Provide the (X, Y) coordinate of the cell's center where the given text is located.  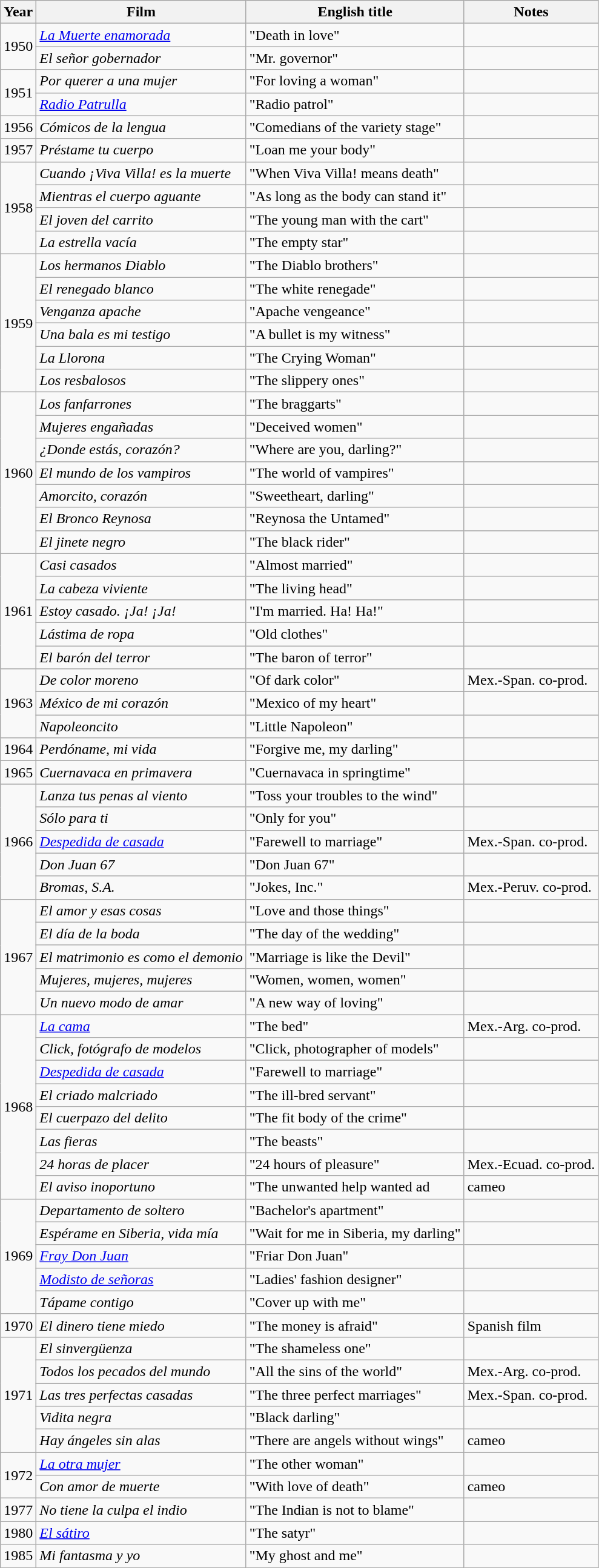
1961 (18, 611)
Napoleoncito (141, 726)
El criado malcriado (141, 1095)
Spanish film (531, 1325)
Mex.-Ecuad. co-prod. (531, 1164)
"The three perfect marriages" (355, 1394)
"Old clothes" (355, 634)
"The day of the wedding" (355, 934)
"A bullet is my witness" (355, 335)
"Jokes, Inc." (355, 888)
"Forgive me, my darling" (355, 749)
1971 (18, 1394)
"Cuernavaca in springtime" (355, 772)
Los hermanos Diablo (141, 265)
Las tres perfectas casadas (141, 1394)
Un nuevo modo de amar (141, 1003)
Todos los pecados del mundo (141, 1371)
"The slippery ones" (355, 381)
La otra mujer (141, 1464)
"The fit body of the crime" (355, 1118)
El amor y esas cosas (141, 911)
¿Donde estás, corazón? (141, 450)
El aviso inoportuno (141, 1187)
El mundo de los vampiros (141, 473)
1964 (18, 749)
Departamento de soltero (141, 1210)
English title (355, 12)
"Ladies' fashion designer" (355, 1279)
Estoy casado. ¡Ja! ¡Ja! (141, 611)
"Don Juan 67" (355, 865)
Mex.-Peruv. co-prod. (531, 888)
Tápame contigo (141, 1302)
"The Diablo brothers" (355, 265)
La estrella vacía (141, 242)
Mujeres, mujeres, mujeres (141, 980)
"The unwanted help wanted ad (355, 1187)
Cómicos de la lengua (141, 127)
1963 (18, 703)
"The other woman" (355, 1464)
Lástima de ropa (141, 634)
Una bala es mi testigo (141, 335)
"The ill-bred servant" (355, 1095)
1967 (18, 957)
"The world of vampires" (355, 473)
Cuernavaca en primavera (141, 772)
Cuando ¡Viva Villa! es la muerte (141, 173)
"Mexico of my heart" (355, 703)
1980 (18, 1533)
"Sweetheart, darling" (355, 496)
"For loving a woman" (355, 81)
"My ghost and me" (355, 1556)
De color moreno (141, 680)
El día de la boda (141, 934)
La Muerte enamorada (141, 35)
"The Crying Woman" (355, 358)
El sinvergüenza (141, 1348)
Préstame tu cuerpo (141, 150)
1950 (18, 47)
Modisto de señoras (141, 1279)
"Women, women, women" (355, 980)
Year (18, 12)
México de mi corazón (141, 703)
"Little Napoleon" (355, 726)
1959 (18, 323)
Click, fotógrafo de modelos (141, 1049)
1968 (18, 1107)
"The young man with the cart" (355, 219)
El sátiro (141, 1533)
"As long as the body can stand it" (355, 196)
1957 (18, 150)
"All the sins of the world" (355, 1371)
"I'm married. Ha! Ha!" (355, 611)
Los resbalosos (141, 381)
Fray Don Juan (141, 1256)
"The Indian is not to blame" (355, 1510)
"When Viva Villa! means death" (355, 173)
"Marriage is like the Devil" (355, 957)
Con amor de muerte (141, 1487)
"Almost married" (355, 565)
"Wait for me in Siberia, my darling" (355, 1233)
1965 (18, 772)
"Death in love" (355, 35)
Espérame en Siberia, vida mía (141, 1233)
"Apache vengeance" (355, 312)
"The white renegade" (355, 289)
"The satyr" (355, 1533)
"Toss your troubles to the wind" (355, 796)
1970 (18, 1325)
Los fanfarrones (141, 404)
"24 hours of pleasure" (355, 1164)
Lanza tus penas al viento (141, 796)
Perdóname, mi vida (141, 749)
"Only for you" (355, 819)
El barón del terror (141, 657)
1960 (18, 473)
"There are angels without wings" (355, 1441)
1972 (18, 1475)
Bromas, S.A. (141, 888)
1956 (18, 127)
"The braggarts" (355, 404)
Hay ángeles sin alas (141, 1441)
"The money is afraid" (355, 1325)
"Love and those things" (355, 911)
"The shameless one" (355, 1348)
Venganza apache (141, 312)
"The beasts" (355, 1141)
"The baron of terror" (355, 657)
Sólo para ti (141, 819)
Mi fantasma y yo (141, 1556)
1985 (18, 1556)
Las fieras (141, 1141)
La cama (141, 1026)
No tiene la culpa el indio (141, 1510)
"Friar Don Juan" (355, 1256)
Don Juan 67 (141, 865)
El Bronco Reynosa (141, 519)
"With love of death" (355, 1487)
1966 (18, 842)
Notes (531, 12)
La Llorona (141, 358)
El jinete negro (141, 542)
"Bachelor's apartment" (355, 1210)
El matrimonio es como el demonio (141, 957)
El cuerpazo del delito (141, 1118)
"A new way of loving" (355, 1003)
Vidita negra (141, 1418)
1951 (18, 93)
Mujeres engañadas (141, 427)
"Black darling" (355, 1418)
El dinero tiene miedo (141, 1325)
El señor gobernador (141, 58)
"Radio patrol" (355, 104)
"The bed" (355, 1026)
1977 (18, 1510)
"Loan me your body" (355, 150)
"Reynosa the Untamed" (355, 519)
Mientras el cuerpo aguante (141, 196)
24 horas de placer (141, 1164)
El renegado blanco (141, 289)
"Where are you, darling?" (355, 450)
Radio Patrulla (141, 104)
"The living head" (355, 588)
"Click, photographer of models" (355, 1049)
Casi casados (141, 565)
1969 (18, 1256)
La cabeza viviente (141, 588)
"Comedians of the variety stage" (355, 127)
"Of dark color" (355, 680)
"Mr. governor" (355, 58)
"Cover up with me" (355, 1302)
1958 (18, 208)
"The black rider" (355, 542)
Amorcito, corazón (141, 496)
Film (141, 12)
El joven del carrito (141, 219)
Por querer a una mujer (141, 81)
"The empty star" (355, 242)
"Deceived women" (355, 427)
